Pinpoint the cell where the given text exists, returning its [x, y] midpoint coordinate. 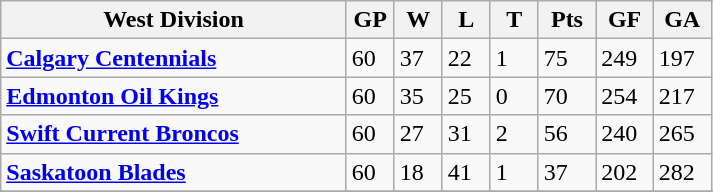
249 [625, 58]
GP [370, 20]
Swift Current Broncos [174, 134]
254 [625, 96]
202 [625, 172]
Calgary Centennials [174, 58]
70 [567, 96]
27 [418, 134]
GF [625, 20]
217 [682, 96]
Saskatoon Blades [174, 172]
2 [514, 134]
22 [466, 58]
T [514, 20]
West Division [174, 20]
282 [682, 172]
25 [466, 96]
GA [682, 20]
197 [682, 58]
35 [418, 96]
31 [466, 134]
75 [567, 58]
265 [682, 134]
Pts [567, 20]
L [466, 20]
240 [625, 134]
W [418, 20]
56 [567, 134]
Edmonton Oil Kings [174, 96]
0 [514, 96]
18 [418, 172]
41 [466, 172]
